Scan for the cell matching the given text and deliver its [x, y] coordinate at center. 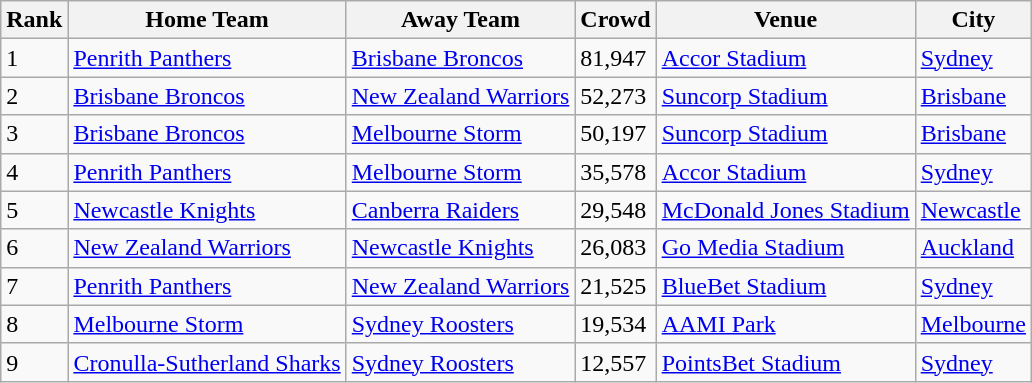
5 [34, 210]
1 [34, 58]
26,083 [616, 248]
Rank [34, 20]
City [973, 20]
8 [34, 324]
BlueBet Stadium [786, 286]
Go Media Stadium [786, 248]
Auckland [973, 248]
81,947 [616, 58]
Newcastle [973, 210]
6 [34, 248]
52,273 [616, 96]
2 [34, 96]
AAMI Park [786, 324]
Away Team [460, 20]
PointsBet Stadium [786, 362]
21,525 [616, 286]
50,197 [616, 134]
Venue [786, 20]
7 [34, 286]
9 [34, 362]
19,534 [616, 324]
Home Team [207, 20]
Melbourne [973, 324]
Cronulla-Sutherland Sharks [207, 362]
McDonald Jones Stadium [786, 210]
Crowd [616, 20]
Canberra Raiders [460, 210]
12,557 [616, 362]
29,548 [616, 210]
4 [34, 172]
35,578 [616, 172]
3 [34, 134]
